Determine the (x, y) coordinate at the center of the cell enclosing the given text.  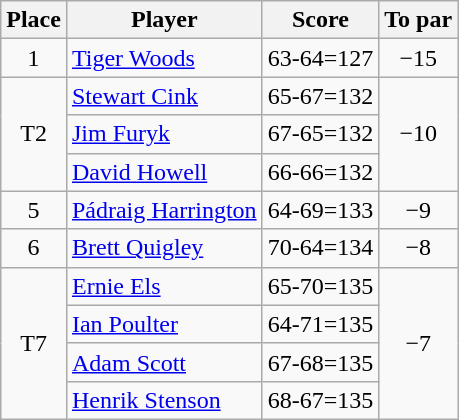
Ernie Els (164, 286)
−15 (418, 58)
67-65=132 (320, 134)
64-69=133 (320, 210)
−8 (418, 248)
5 (34, 210)
−7 (418, 343)
David Howell (164, 172)
T7 (34, 343)
63-64=127 (320, 58)
65-70=135 (320, 286)
Brett Quigley (164, 248)
Stewart Cink (164, 96)
68-67=135 (320, 400)
T2 (34, 134)
67-68=135 (320, 362)
Adam Scott (164, 362)
6 (34, 248)
−10 (418, 134)
1 (34, 58)
Place (34, 20)
To par (418, 20)
66-66=132 (320, 172)
Henrik Stenson (164, 400)
Pádraig Harrington (164, 210)
Player (164, 20)
64-71=135 (320, 324)
Jim Furyk (164, 134)
65-67=132 (320, 96)
−9 (418, 210)
Ian Poulter (164, 324)
Tiger Woods (164, 58)
70-64=134 (320, 248)
Score (320, 20)
